Detect which cell encompasses the target text, then output its [X, Y] center coordinate. 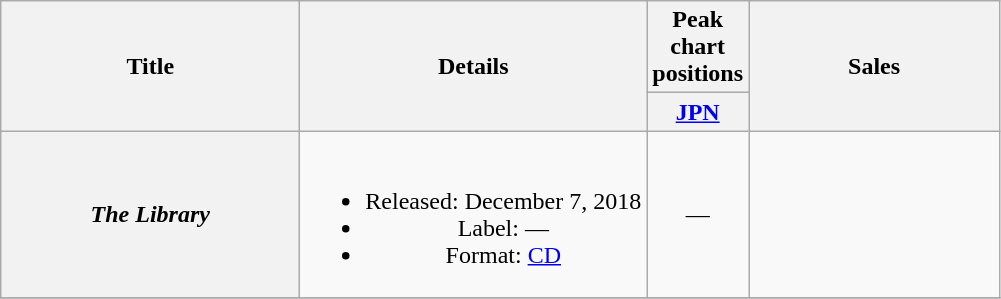
JPN [698, 112]
Title [150, 66]
Peak chart positions [698, 47]
Details [474, 66]
Sales [874, 66]
Released: December 7, 2018Label: —Format: CD [474, 214]
The Library [150, 214]
— [698, 214]
